Determine the (X, Y) coordinate at the center of the cell enclosing the given text.  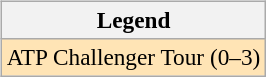
ATP Challenger Tour (0–3) (133, 57)
Legend (133, 20)
